Return (X, Y) of the center of cell containing provided text 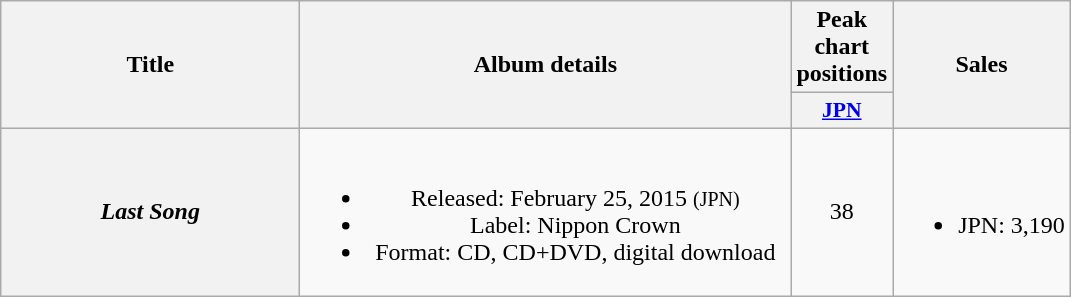
Title (150, 65)
JPN: 3,190 (982, 212)
Album details (546, 65)
Last Song (150, 212)
Sales (982, 65)
Peak chart positions (842, 47)
Released: February 25, 2015 (JPN)Label: Nippon CrownFormat: CD, CD+DVD, digital download (546, 212)
38 (842, 212)
JPN (842, 111)
